Locate the cell with the specified text and output its (X, Y) center coordinate. 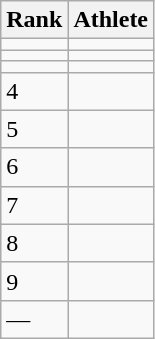
7 (34, 205)
6 (34, 167)
4 (34, 91)
8 (34, 243)
Rank (34, 20)
— (34, 319)
5 (34, 129)
Athlete (111, 20)
9 (34, 281)
